Detect which cell encompasses the target text, then output its [x, y] center coordinate. 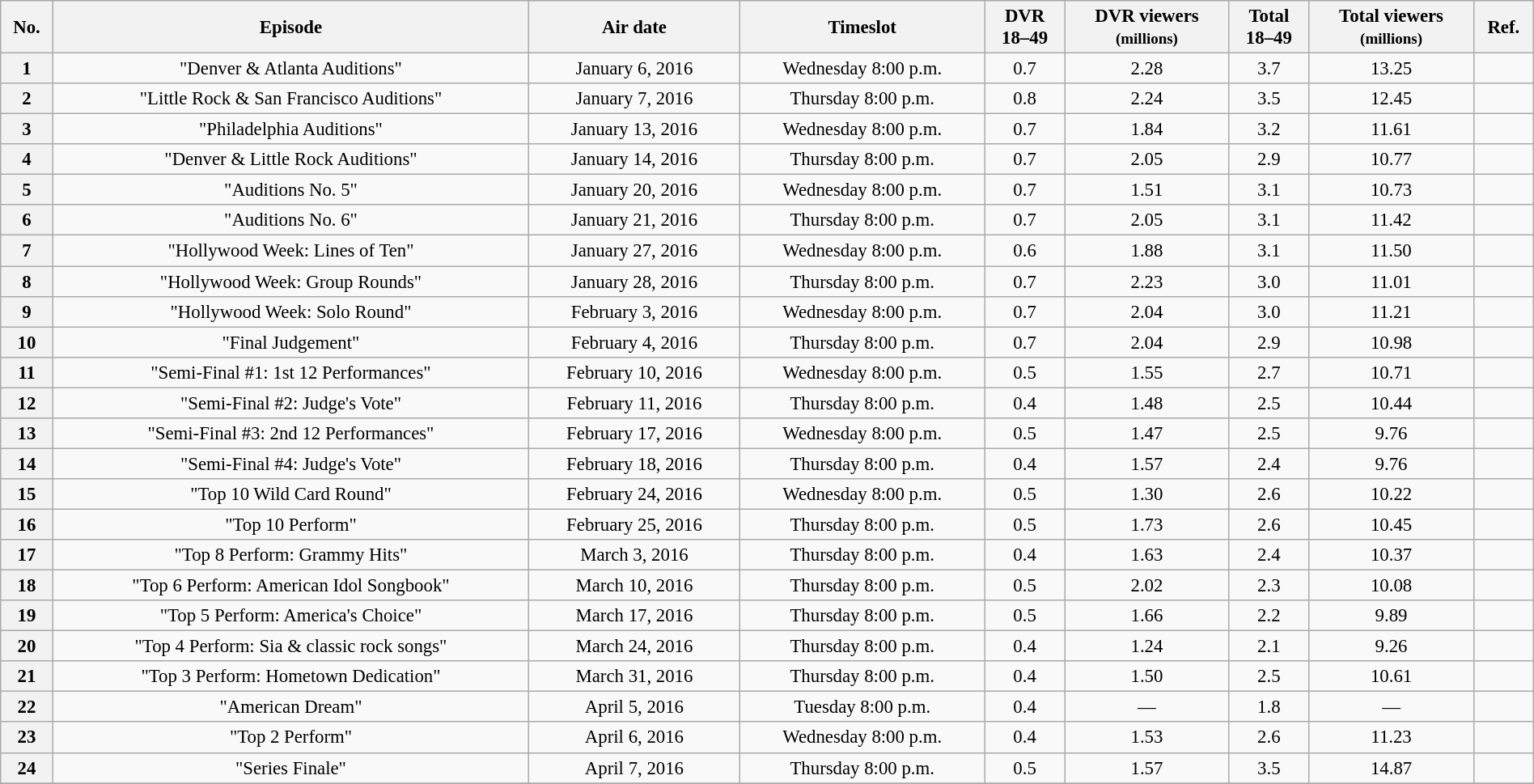
5 [27, 190]
1.24 [1147, 646]
"Top 5 Perform: America's Choice" [290, 616]
2.02 [1147, 586]
14.87 [1392, 768]
8 [27, 282]
March 10, 2016 [634, 586]
10 [27, 342]
9.89 [1392, 616]
January 13, 2016 [634, 129]
3 [27, 129]
Timeslot [862, 28]
10.08 [1392, 586]
0.8 [1024, 99]
March 17, 2016 [634, 616]
Episode [290, 28]
13.25 [1392, 69]
2.7 [1269, 372]
"Auditions No. 5" [290, 190]
1.88 [1147, 251]
March 24, 2016 [634, 646]
11.61 [1392, 129]
1.47 [1147, 434]
April 5, 2016 [634, 707]
22 [27, 707]
1.84 [1147, 129]
0.6 [1024, 251]
DVR viewers(millions) [1147, 28]
1.66 [1147, 616]
2.2 [1269, 616]
9 [27, 311]
19 [27, 616]
1.51 [1147, 190]
Ref. [1503, 28]
January 27, 2016 [634, 251]
"Top 6 Perform: American Idol Songbook" [290, 586]
January 14, 2016 [634, 159]
15 [27, 494]
11 [27, 372]
March 31, 2016 [634, 676]
1.48 [1147, 403]
20 [27, 646]
January 28, 2016 [634, 282]
16 [27, 524]
18 [27, 586]
10.61 [1392, 676]
February 25, 2016 [634, 524]
February 3, 2016 [634, 311]
"Semi-Final #4: Judge's Vote" [290, 464]
January 20, 2016 [634, 190]
Tuesday 8:00 p.m. [862, 707]
11.21 [1392, 311]
"Hollywood Week: Solo Round" [290, 311]
23 [27, 738]
"Little Rock & San Francisco Auditions" [290, 99]
10.77 [1392, 159]
1.73 [1147, 524]
6 [27, 221]
10.22 [1392, 494]
1.63 [1147, 555]
"Top 4 Perform: Sia & classic rock songs" [290, 646]
1.8 [1269, 707]
17 [27, 555]
Total18–49 [1269, 28]
February 11, 2016 [634, 403]
1.53 [1147, 738]
1.50 [1147, 676]
13 [27, 434]
"Semi-Final #1: 1st 12 Performances" [290, 372]
10.73 [1392, 190]
11.01 [1392, 282]
"Semi-Final #2: Judge's Vote" [290, 403]
2.24 [1147, 99]
"Final Judgement" [290, 342]
10.71 [1392, 372]
2.1 [1269, 646]
"Auditions No. 6" [290, 221]
January 6, 2016 [634, 69]
April 6, 2016 [634, 738]
1 [27, 69]
January 21, 2016 [634, 221]
February 17, 2016 [634, 434]
"Hollywood Week: Lines of Ten" [290, 251]
12.45 [1392, 99]
21 [27, 676]
"Top 8 Perform: Grammy Hits" [290, 555]
March 3, 2016 [634, 555]
Total viewers(millions) [1392, 28]
2 [27, 99]
7 [27, 251]
April 7, 2016 [634, 768]
11.23 [1392, 738]
February 4, 2016 [634, 342]
"Hollywood Week: Group Rounds" [290, 282]
14 [27, 464]
9.26 [1392, 646]
DVR18–49 [1024, 28]
"Top 3 Perform: Hometown Dedication" [290, 676]
2.23 [1147, 282]
4 [27, 159]
"Top 10 Perform" [290, 524]
No. [27, 28]
1.30 [1147, 494]
Air date [634, 28]
2.28 [1147, 69]
11.42 [1392, 221]
"American Dream" [290, 707]
10.45 [1392, 524]
10.37 [1392, 555]
3.2 [1269, 129]
24 [27, 768]
12 [27, 403]
"Denver & Little Rock Auditions" [290, 159]
"Series Finale" [290, 768]
"Denver & Atlanta Auditions" [290, 69]
February 24, 2016 [634, 494]
10.98 [1392, 342]
10.44 [1392, 403]
February 18, 2016 [634, 464]
"Top 2 Perform" [290, 738]
"Top 10 Wild Card Round" [290, 494]
1.55 [1147, 372]
2.3 [1269, 586]
"Philadelphia Auditions" [290, 129]
February 10, 2016 [634, 372]
11.50 [1392, 251]
January 7, 2016 [634, 99]
"Semi-Final #3: 2nd 12 Performances" [290, 434]
3.7 [1269, 69]
